Determine the (X, Y) coordinate at the center of the cell enclosing the given text.  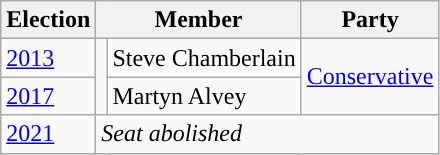
Steve Chamberlain (204, 58)
Seat abolished (268, 134)
2021 (48, 134)
Conservative (370, 77)
Martyn Alvey (204, 96)
2013 (48, 58)
2017 (48, 96)
Election (48, 20)
Member (198, 20)
Party (370, 20)
